Locate the cell with the specified text and output its (x, y) center coordinate. 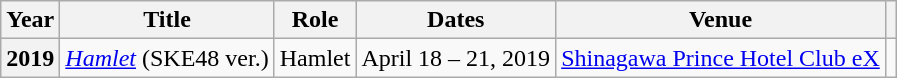
April 18 – 21, 2019 (456, 58)
Year (30, 20)
Title (167, 20)
Shinagawa Prince Hotel Club eX (721, 58)
Hamlet (315, 58)
Role (315, 20)
Venue (721, 20)
2019 (30, 58)
Dates (456, 20)
Hamlet (SKE48 ver.) (167, 58)
